Determine the [X, Y] coordinate at the center of the cell enclosing the given text.  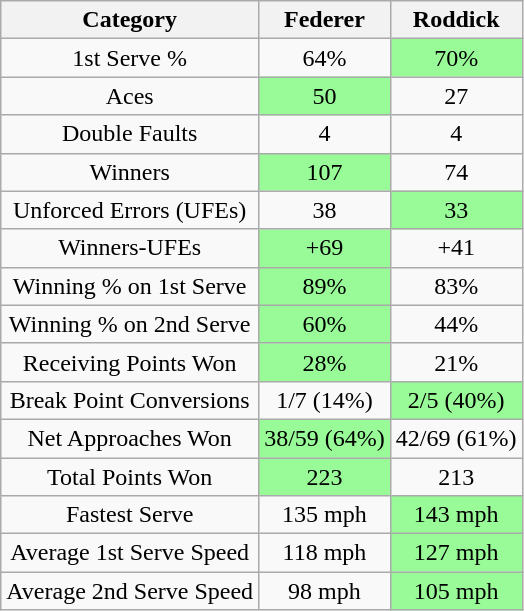
143 mph [456, 515]
28% [325, 362]
Winners-UFEs [130, 248]
Aces [130, 96]
Unforced Errors (UFEs) [130, 210]
50 [325, 96]
1st Serve % [130, 58]
38 [325, 210]
74 [456, 172]
89% [325, 286]
223 [325, 477]
Average 1st Serve Speed [130, 553]
213 [456, 477]
2/5 (40%) [456, 400]
64% [325, 58]
Winners [130, 172]
127 mph [456, 553]
33 [456, 210]
98 mph [325, 591]
60% [325, 324]
105 mph [456, 591]
44% [456, 324]
Category [130, 20]
Roddick [456, 20]
70% [456, 58]
83% [456, 286]
118 mph [325, 553]
Winning % on 1st Serve [130, 286]
42/69 (61%) [456, 438]
Break Point Conversions [130, 400]
21% [456, 362]
Federer [325, 20]
1/7 (14%) [325, 400]
135 mph [325, 515]
107 [325, 172]
Average 2nd Serve Speed [130, 591]
27 [456, 96]
Net Approaches Won [130, 438]
Winning % on 2nd Serve [130, 324]
Double Faults [130, 134]
Fastest Serve [130, 515]
+41 [456, 248]
38/59 (64%) [325, 438]
Total Points Won [130, 477]
Receiving Points Won [130, 362]
+69 [325, 248]
